Return [X, Y] of the center of cell containing provided text 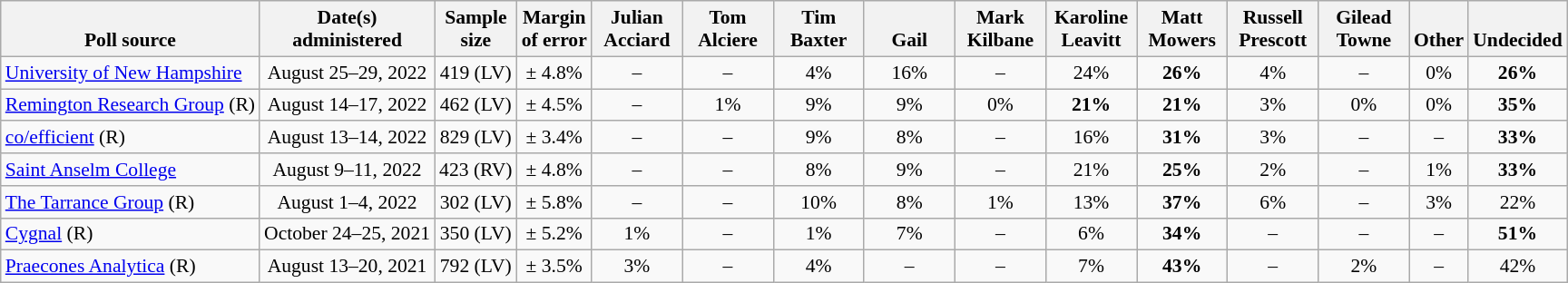
August 9–11, 2022 [347, 170]
co/efficient (R) [131, 138]
Gail [909, 29]
Cygnal (R) [131, 234]
± 5.8% [554, 202]
± 5.2% [554, 234]
Other [1439, 29]
August 13–20, 2021 [347, 267]
TimBaxter [818, 29]
25% [1182, 170]
Poll source [131, 29]
± 4.5% [554, 105]
GileadTowne [1364, 29]
31% [1182, 138]
34% [1182, 234]
24% [1091, 73]
829 (LV) [475, 138]
43% [1182, 267]
42% [1517, 267]
Praecones Analytica (R) [131, 267]
October 24–25, 2021 [347, 234]
423 (RV) [475, 170]
± 3.4% [554, 138]
Samplesize [475, 29]
Marginof error [554, 29]
792 (LV) [475, 267]
462 (LV) [475, 105]
35% [1517, 105]
10% [818, 202]
The Tarrance Group (R) [131, 202]
37% [1182, 202]
Undecided [1517, 29]
August 25–29, 2022 [347, 73]
± 3.5% [554, 267]
51% [1517, 234]
RussellPrescott [1273, 29]
JulianAcciard [637, 29]
302 (LV) [475, 202]
Remington Research Group (R) [131, 105]
419 (LV) [475, 73]
KarolineLeavitt [1091, 29]
MarkKilbane [1000, 29]
MattMowers [1182, 29]
13% [1091, 202]
22% [1517, 202]
Saint Anselm College [131, 170]
August 14–17, 2022 [347, 105]
August 1–4, 2022 [347, 202]
TomAlciere [728, 29]
Date(s)administered [347, 29]
350 (LV) [475, 234]
University of New Hampshire [131, 73]
August 13–14, 2022 [347, 138]
